Return [X, Y] of the center of cell containing provided text 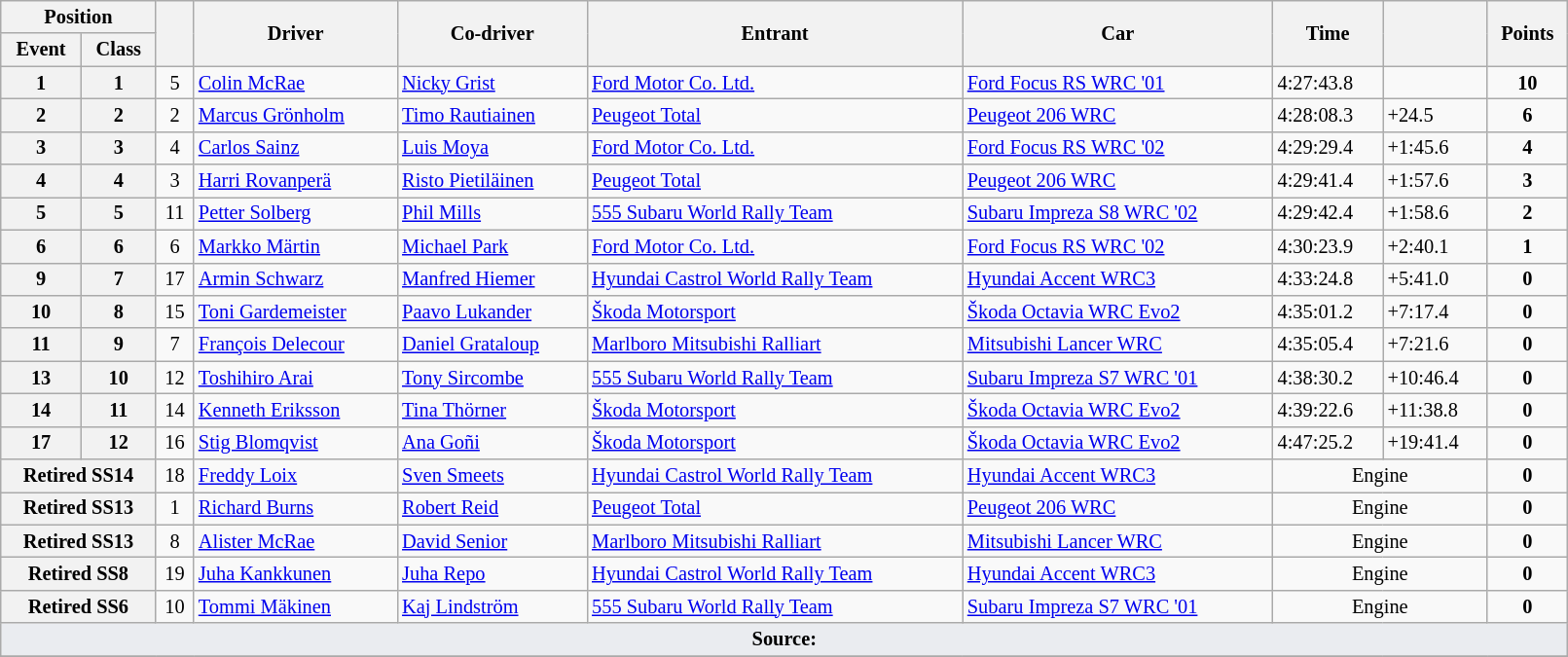
Ford Focus RS WRC '01 [1117, 83]
Subaru Impreza S8 WRC '02 [1117, 213]
+24.5 [1435, 115]
Juha Kankkunen [296, 573]
Retired SS8 [78, 573]
+2:40.1 [1435, 246]
Risto Pietiläinen [492, 181]
Source: [784, 639]
+1:58.6 [1435, 213]
4:39:22.6 [1328, 410]
Toni Gardemeister [296, 311]
Tony Sircombe [492, 378]
Markko Märtin [296, 246]
Points [1528, 33]
4:33:24.8 [1328, 279]
Harri Rovanperä [296, 181]
Carlos Sainz [296, 148]
Car [1117, 33]
4:29:41.4 [1328, 181]
Marcus Grönholm [296, 115]
Freddy Loix [296, 476]
Retired SS6 [78, 606]
4:38:30.2 [1328, 378]
4:47:25.2 [1328, 443]
4:35:05.4 [1328, 345]
Armin Schwarz [296, 279]
Petter Solberg [296, 213]
Time [1328, 33]
Paavo Lukander [492, 311]
+1:45.6 [1435, 148]
+19:41.4 [1435, 443]
Timo Rautiainen [492, 115]
François Delecour [296, 345]
Robert Reid [492, 508]
4:35:01.2 [1328, 311]
Retired SS14 [78, 476]
+5:41.0 [1435, 279]
Toshihiro Arai [296, 378]
Class [119, 50]
Phil Mills [492, 213]
4:29:42.4 [1328, 213]
Daniel Grataloup [492, 345]
Position [78, 17]
Richard Burns [296, 508]
4:28:08.3 [1328, 115]
Kaj Lindström [492, 606]
19 [175, 573]
Colin McRae [296, 83]
18 [175, 476]
+7:21.6 [1435, 345]
Tina Thörner [492, 410]
Event [41, 50]
+7:17.4 [1435, 311]
+11:38.8 [1435, 410]
+10:46.4 [1435, 378]
Co-driver [492, 33]
Stig Blomqvist [296, 443]
Ana Goñi [492, 443]
4:29:29.4 [1328, 148]
David Senior [492, 541]
4:27:43.8 [1328, 83]
Manfred Hiemer [492, 279]
Kenneth Eriksson [296, 410]
16 [175, 443]
Driver [296, 33]
15 [175, 311]
Nicky Grist [492, 83]
Michael Park [492, 246]
Entrant [775, 33]
Tommi Mäkinen [296, 606]
Luis Moya [492, 148]
Sven Smeets [492, 476]
Juha Repo [492, 573]
Alister McRae [296, 541]
4:30:23.9 [1328, 246]
+1:57.6 [1435, 181]
13 [41, 378]
